Determine the [X, Y] coordinate at the center of the cell enclosing the given text.  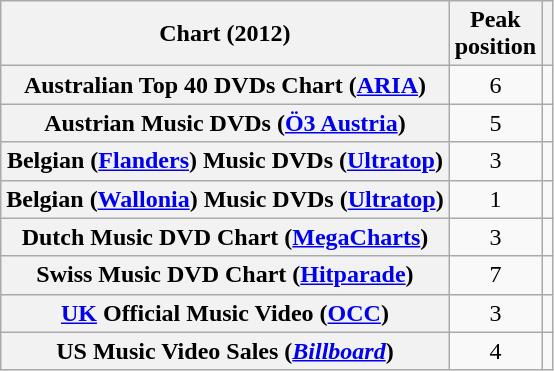
7 [495, 275]
Peakposition [495, 34]
4 [495, 351]
Belgian (Flanders) Music DVDs (Ultratop) [225, 161]
Austrian Music DVDs (Ö3 Austria) [225, 123]
US Music Video Sales (Billboard) [225, 351]
UK Official Music Video (OCC) [225, 313]
6 [495, 85]
Chart (2012) [225, 34]
Australian Top 40 DVDs Chart (ARIA) [225, 85]
Dutch Music DVD Chart (MegaCharts) [225, 237]
Belgian (Wallonia) Music DVDs (Ultratop) [225, 199]
Swiss Music DVD Chart (Hitparade) [225, 275]
5 [495, 123]
1 [495, 199]
